Locate the cell with the specified text and output its (x, y) center coordinate. 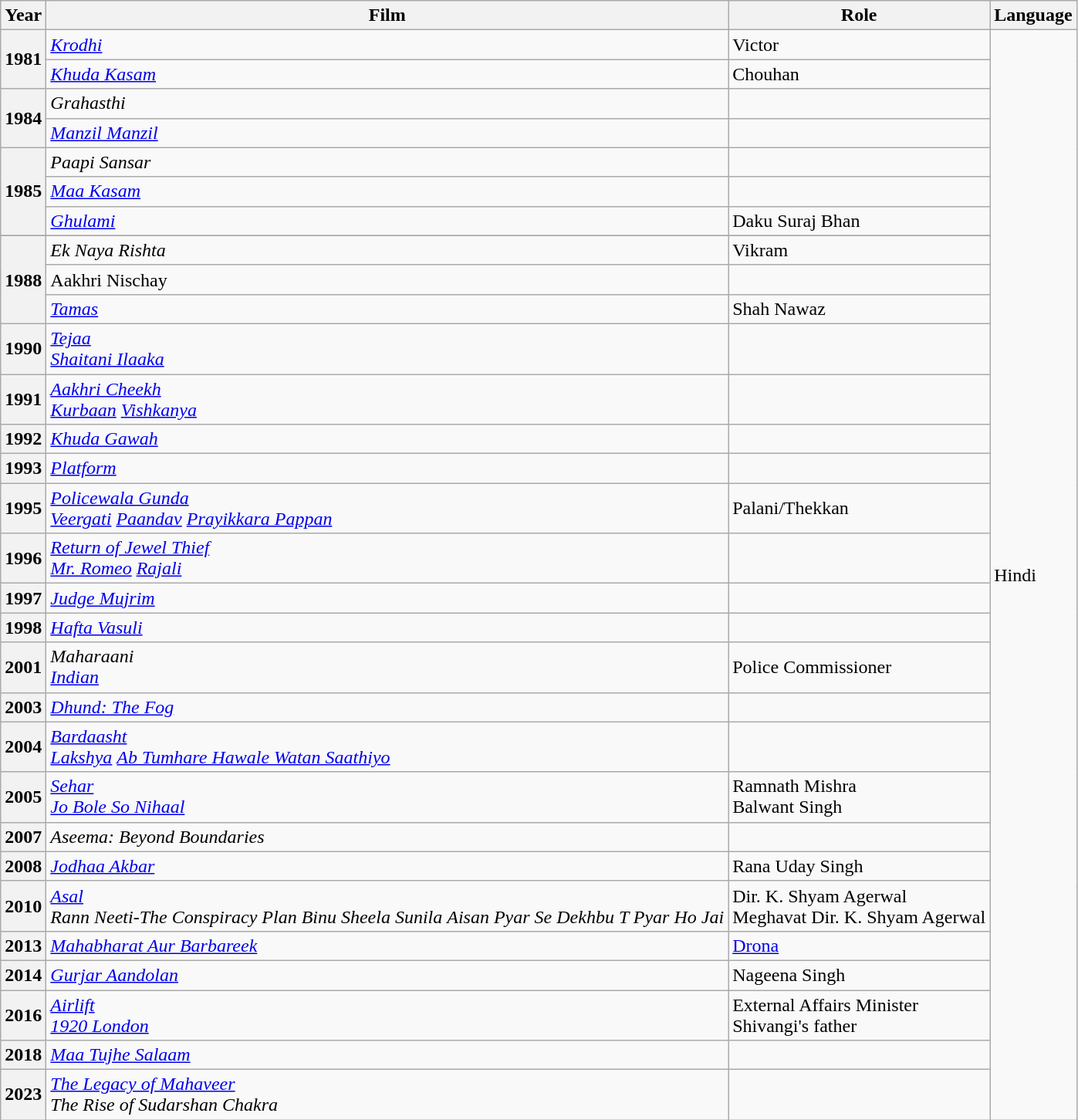
MaharaaniIndian (387, 667)
Maa Kasam (387, 191)
Grahasthi (387, 103)
Ek Naya Rishta (387, 250)
TejaaShaitani Ilaaka (387, 349)
Platform (387, 469)
2005 (23, 797)
Ghulami (387, 221)
Police Commissioner (860, 667)
1988 (23, 279)
Role (860, 15)
Khuda Kasam (387, 74)
1990 (23, 349)
Jodhaa Akbar (387, 866)
Manzil Manzil (387, 133)
Aakhri Nischay (387, 279)
Khuda Gawah (387, 439)
Airlift1920 London (387, 1014)
Language (1033, 15)
AsalRann Neeti-The Conspiracy Plan Binu Sheela Sunila Aisan Pyar Se Dekhbu T Pyar Ho Jai (387, 906)
Dhund: The Fog (387, 707)
2001 (23, 667)
Aakhri CheekhKurbaan Vishkanya (387, 398)
Shah Nawaz (860, 309)
1997 (23, 598)
Palani/Thekkan (860, 508)
1984 (23, 118)
Victor (860, 45)
1998 (23, 628)
2016 (23, 1014)
2013 (23, 946)
1992 (23, 439)
Chouhan (860, 74)
Gurjar Aandolan (387, 975)
1991 (23, 398)
2007 (23, 837)
Paapi Sansar (387, 162)
Hindi (1033, 575)
External Affairs MinisterShivangi's father (860, 1014)
Tamas (387, 309)
2018 (23, 1055)
BardaashtLakshya Ab Tumhare Hawale Watan Saathiyo (387, 747)
2014 (23, 975)
2004 (23, 747)
Nageena Singh (860, 975)
The Legacy of MahaveerThe Rise of Sudarshan Chakra (387, 1095)
1993 (23, 469)
Daku Suraj Bhan (860, 221)
Hafta Vasuli (387, 628)
Ramnath MishraBalwant Singh (860, 797)
SeharJo Bole So Nihaal (387, 797)
Year (23, 15)
1981 (23, 59)
Krodhi (387, 45)
Film (387, 15)
2003 (23, 707)
Rana Uday Singh (860, 866)
Drona (860, 946)
2010 (23, 906)
1995 (23, 508)
Vikram (860, 250)
1985 (23, 191)
Policewala GundaVeergati Paandav Prayikkara Pappan (387, 508)
Judge Mujrim (387, 598)
Maa Tujhe Salaam (387, 1055)
1996 (23, 559)
Dir. K. Shyam AgerwalMeghavat Dir. K. Shyam Agerwal (860, 906)
2008 (23, 866)
Return of Jewel ThiefMr. Romeo Rajali (387, 559)
Mahabharat Aur Barbareek (387, 946)
Aseema: Beyond Boundaries (387, 837)
2023 (23, 1095)
